Identify which cell holds the provided text, then report its [x, y] central coordinate. 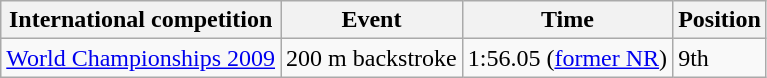
9th [720, 58]
Event [372, 20]
1:56.05 (former NR) [567, 58]
International competition [141, 20]
Position [720, 20]
World Championships 2009 [141, 58]
200 m backstroke [372, 58]
Time [567, 20]
